For the text-containing cell, return its midpoint in [X, Y] coordinate format. 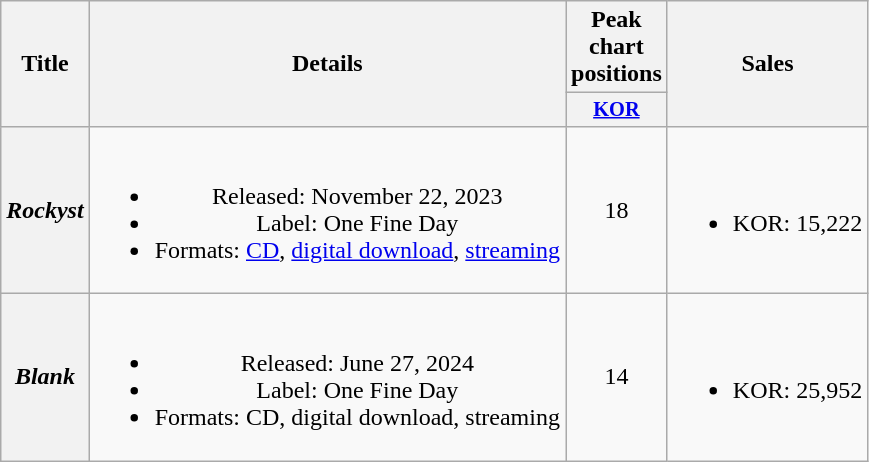
14 [617, 378]
Rockyst [45, 210]
KOR [617, 110]
Sales [767, 64]
Peak chart positions [617, 47]
Released: November 22, 2023Label: One Fine DayFormats: CD, digital download, streaming [327, 210]
Blank [45, 378]
Details [327, 64]
KOR: 15,222 [767, 210]
Title [45, 64]
Released: June 27, 2024Label: One Fine DayFormats: CD, digital download, streaming [327, 378]
18 [617, 210]
KOR: 25,952 [767, 378]
